Determine the [X, Y] coordinate at the center of the cell enclosing the given text.  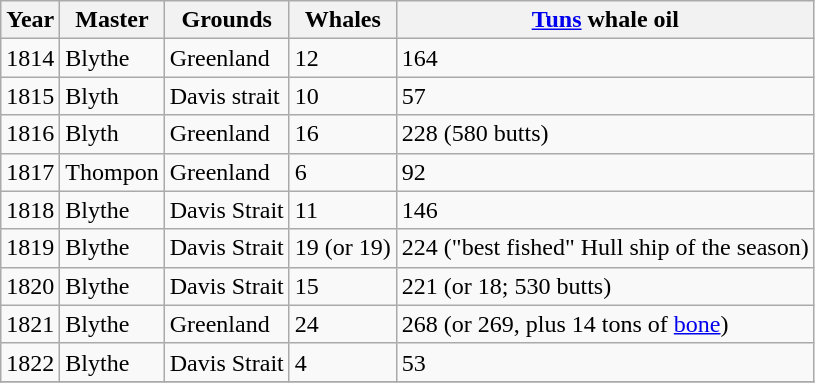
4 [342, 362]
268 (or 269, plus 14 tons of bone) [605, 324]
6 [342, 172]
Year [30, 20]
Grounds [226, 20]
1818 [30, 210]
19 (or 19) [342, 248]
221 (or 18; 530 butts) [605, 286]
146 [605, 210]
16 [342, 134]
92 [605, 172]
228 (580 butts) [605, 134]
1816 [30, 134]
12 [342, 58]
57 [605, 96]
Davis strait [226, 96]
164 [605, 58]
15 [342, 286]
53 [605, 362]
24 [342, 324]
1814 [30, 58]
1817 [30, 172]
Master [112, 20]
1821 [30, 324]
1822 [30, 362]
224 ("best fished" Hull ship of the season) [605, 248]
1819 [30, 248]
Thompon [112, 172]
11 [342, 210]
1815 [30, 96]
1820 [30, 286]
Whales [342, 20]
10 [342, 96]
Tuns whale oil [605, 20]
